Determine the [x, y] coordinate at the center of the cell enclosing the given text.  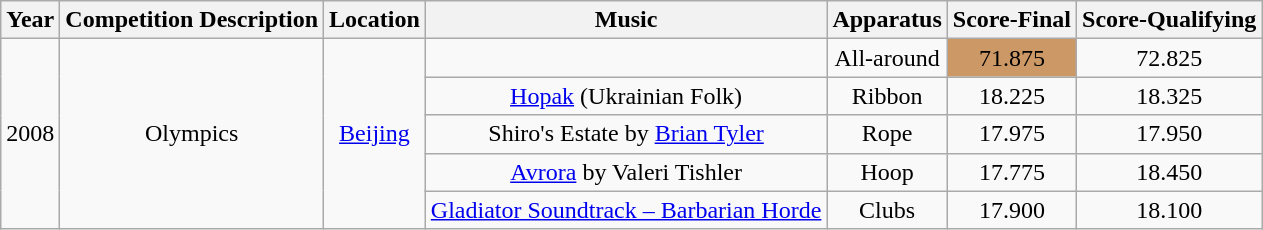
17.950 [1170, 134]
Ribbon [887, 96]
Apparatus [887, 20]
Rope [887, 134]
Hopak (Ukrainian Folk) [626, 96]
18.225 [1012, 96]
Score-Final [1012, 20]
Music [626, 20]
Hoop [887, 172]
71.875 [1012, 58]
Olympics [192, 134]
Location [375, 20]
17.775 [1012, 172]
Gladiator Soundtrack – Barbarian Horde [626, 210]
Beijing [375, 134]
Year [30, 20]
18.450 [1170, 172]
Competition Description [192, 20]
18.100 [1170, 210]
Avrora by Valeri Tishler [626, 172]
2008 [30, 134]
17.900 [1012, 210]
Shiro's Estate by Brian Tyler [626, 134]
All-around [887, 58]
Clubs [887, 210]
18.325 [1170, 96]
17.975 [1012, 134]
Score-Qualifying [1170, 20]
72.825 [1170, 58]
